Locate the cell with the specified text and output its [X, Y] center coordinate. 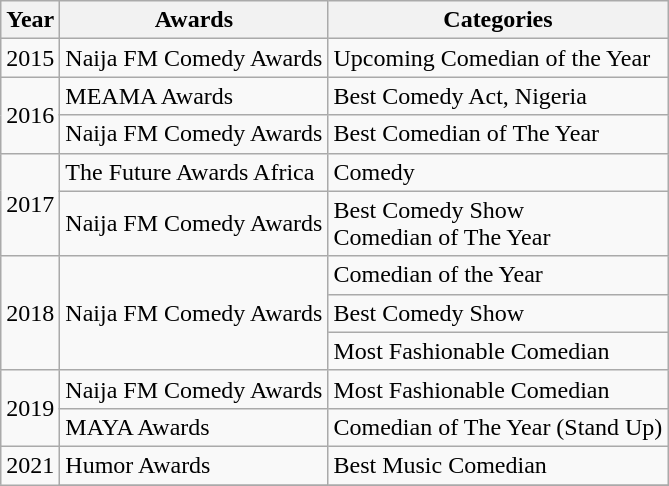
MEAMA Awards [194, 96]
2015 [30, 58]
Comedy [498, 172]
MAYA Awards [194, 427]
Categories [498, 20]
2021 [30, 465]
Year [30, 20]
Upcoming Comedian of the Year [498, 58]
2017 [30, 204]
Humor Awards [194, 465]
The Future Awards Africa [194, 172]
Best Comedy Act, Nigeria [498, 96]
Best Comedy ShowComedian of The Year [498, 224]
Best Comedy Show [498, 313]
Comedian of The Year (Stand Up) [498, 427]
2018 [30, 313]
Best Comedian of The Year [498, 134]
2019 [30, 408]
Comedian of the Year [498, 275]
Awards [194, 20]
Best Music Comedian [498, 465]
2016 [30, 115]
